Scan for the cell matching the given text and deliver its (x, y) coordinate at center. 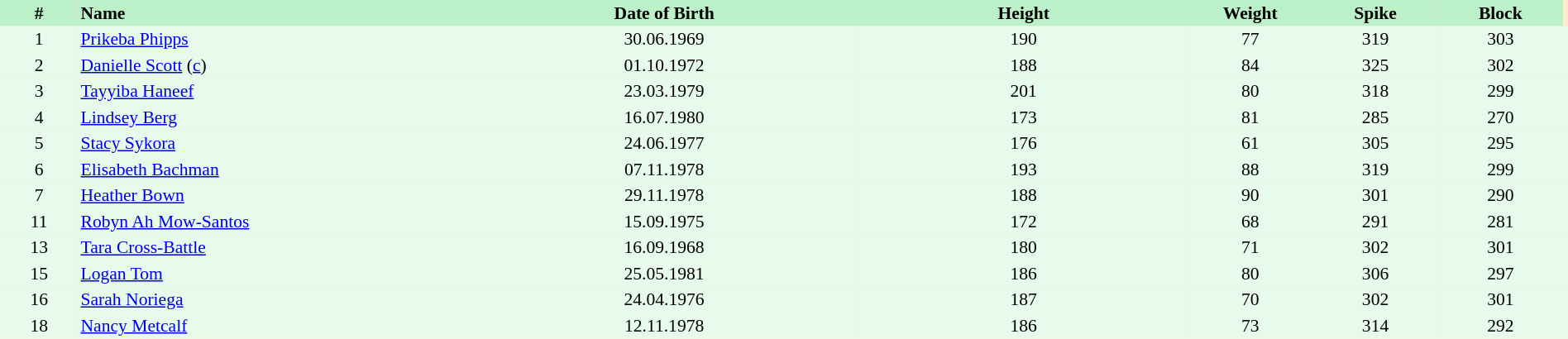
25.05.1981 (664, 274)
90 (1250, 195)
7 (39, 195)
Prikeba Phipps (273, 40)
13 (39, 248)
88 (1250, 169)
318 (1374, 91)
297 (1500, 274)
190 (1024, 40)
24.04.1976 (664, 299)
18 (39, 326)
305 (1374, 144)
84 (1250, 65)
70 (1250, 299)
201 (1024, 91)
193 (1024, 169)
Heather Bown (273, 195)
# (39, 13)
285 (1374, 117)
68 (1250, 222)
73 (1250, 326)
180 (1024, 248)
314 (1374, 326)
Spike (1374, 13)
Elisabeth Bachman (273, 169)
Lindsey Berg (273, 117)
290 (1500, 195)
Tayyiba Haneef (273, 91)
270 (1500, 117)
81 (1250, 117)
Height (1024, 13)
172 (1024, 222)
16.07.1980 (664, 117)
Robyn Ah Mow-Santos (273, 222)
07.11.1978 (664, 169)
Logan Tom (273, 274)
6 (39, 169)
325 (1374, 65)
16.09.1968 (664, 248)
24.06.1977 (664, 144)
187 (1024, 299)
30.06.1969 (664, 40)
Nancy Metcalf (273, 326)
15.09.1975 (664, 222)
Sarah Noriega (273, 299)
176 (1024, 144)
1 (39, 40)
Weight (1250, 13)
61 (1250, 144)
01.10.1972 (664, 65)
77 (1250, 40)
71 (1250, 248)
23.03.1979 (664, 91)
306 (1374, 274)
292 (1500, 326)
4 (39, 117)
291 (1374, 222)
12.11.1978 (664, 326)
5 (39, 144)
Date of Birth (664, 13)
11 (39, 222)
15 (39, 274)
295 (1500, 144)
Danielle Scott (c) (273, 65)
Tara Cross-Battle (273, 248)
Stacy Sykora (273, 144)
29.11.1978 (664, 195)
173 (1024, 117)
Block (1500, 13)
Name (273, 13)
281 (1500, 222)
303 (1500, 40)
16 (39, 299)
2 (39, 65)
3 (39, 91)
